Find where the given text appears and provide that cell's center as (x, y) coordinate. 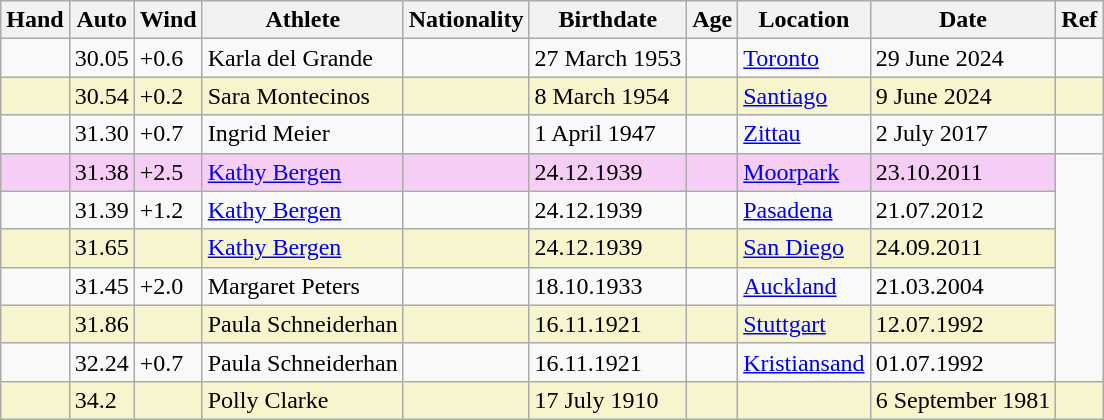
18.10.1933 (608, 286)
Santiago (804, 96)
2 July 2017 (963, 134)
Toronto (804, 58)
31.39 (102, 210)
01.07.1992 (963, 362)
+0.6 (168, 58)
Birthdate (608, 20)
+1.2 (168, 210)
Ingrid Meier (302, 134)
Zittau (804, 134)
Auckland (804, 286)
Ref (1080, 20)
Margaret Peters (302, 286)
Wind (168, 20)
Karla del Grande (302, 58)
Date (963, 20)
31.38 (102, 172)
Athlete (302, 20)
8 March 1954 (608, 96)
31.86 (102, 324)
Nationality (466, 20)
30.54 (102, 96)
21.07.2012 (963, 210)
Polly Clarke (302, 400)
Kristiansand (804, 362)
+0.2 (168, 96)
6 September 1981 (963, 400)
San Diego (804, 248)
Stuttgart (804, 324)
Age (712, 20)
12.07.1992 (963, 324)
17 July 1910 (608, 400)
30.05 (102, 58)
29 June 2024 (963, 58)
31.30 (102, 134)
21.03.2004 (963, 286)
34.2 (102, 400)
9 June 2024 (963, 96)
23.10.2011 (963, 172)
Moorpark (804, 172)
32.24 (102, 362)
+2.0 (168, 286)
31.45 (102, 286)
24.09.2011 (963, 248)
Location (804, 20)
27 March 1953 (608, 58)
Pasadena (804, 210)
Hand (35, 20)
31.65 (102, 248)
Sara Montecinos (302, 96)
Auto (102, 20)
+2.5 (168, 172)
1 April 1947 (608, 134)
